Locate the cell with the specified text and output its (x, y) center coordinate. 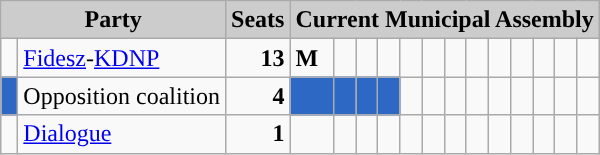
Opposition coalition (122, 96)
4 (258, 96)
Dialogue (122, 134)
13 (258, 58)
Current Municipal Assembly (444, 20)
Seats (258, 20)
Party (114, 20)
M (312, 58)
Fidesz-KDNP (122, 58)
1 (258, 134)
